Capture the cell that displays the provided text and extract its (x, y) central coordinate. 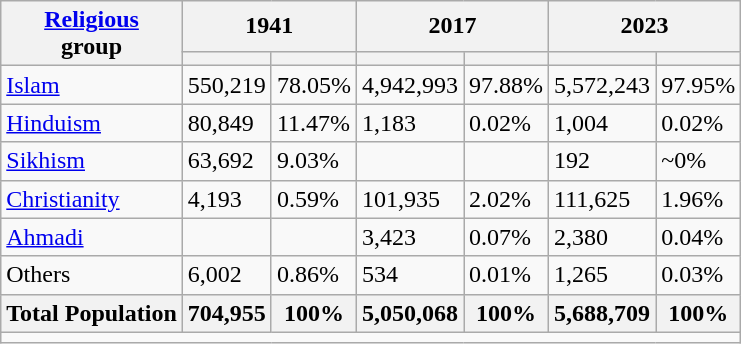
1941 (269, 26)
Total Population (92, 313)
2,380 (602, 237)
111,625 (602, 199)
550,219 (226, 85)
Ahmadi (92, 237)
5,688,709 (602, 313)
97.88% (506, 85)
704,955 (226, 313)
Sikhism (92, 161)
78.05% (314, 85)
4,193 (226, 199)
5,050,068 (410, 313)
1.96% (698, 199)
192 (602, 161)
63,692 (226, 161)
2017 (452, 26)
97.95% (698, 85)
534 (410, 275)
Hinduism (92, 123)
80,849 (226, 123)
6,002 (226, 275)
2.02% (506, 199)
3,423 (410, 237)
Others (92, 275)
4,942,993 (410, 85)
11.47% (314, 123)
Christianity (92, 199)
0.59% (314, 199)
0.04% (698, 237)
0.01% (506, 275)
0.86% (314, 275)
9.03% (314, 161)
2023 (645, 26)
5,572,243 (602, 85)
1,183 (410, 123)
Islam (92, 85)
1,004 (602, 123)
101,935 (410, 199)
0.03% (698, 275)
Religiousgroup (92, 34)
1,265 (602, 275)
0.07% (506, 237)
~0% (698, 161)
